Provide the (X, Y) coordinate of the cell's center where the given text is located.  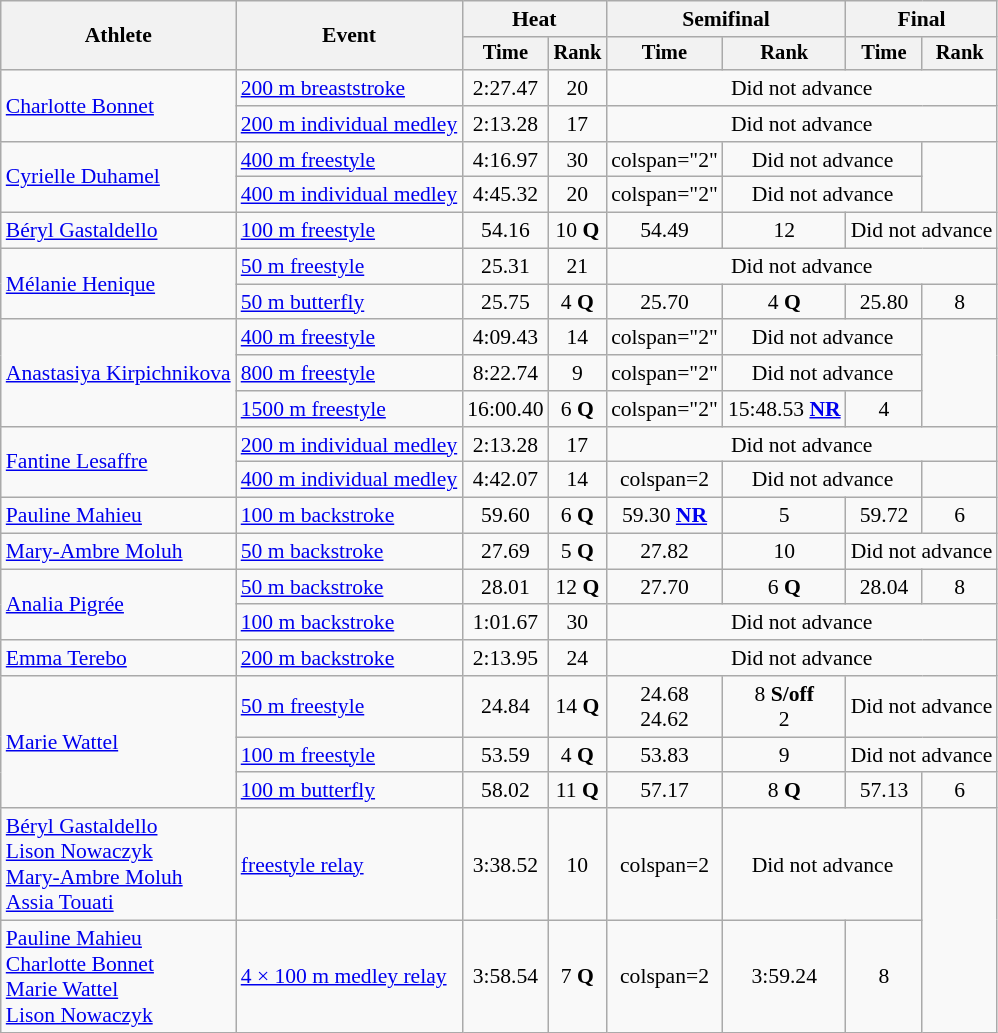
57.13 (884, 791)
200 m backstroke (350, 658)
Analia Pigrée (118, 604)
12 (784, 231)
59.60 (505, 516)
8 Q (784, 791)
12 Q (578, 587)
16:00.40 (505, 409)
11 Q (578, 791)
27.82 (664, 552)
58.02 (505, 791)
Marie Wattel (118, 742)
1:01.67 (505, 623)
Pauline Mahieu Charlotte Bonnet Marie WattelLison Nowaczyk (118, 977)
27.69 (505, 552)
59.30 NR (664, 516)
14 Q (578, 706)
Fantine Lesaffre (118, 462)
2:13.95 (505, 658)
53.83 (664, 755)
1500 m freestyle (350, 409)
800 m freestyle (350, 373)
4:09.43 (505, 338)
2:27.47 (505, 88)
4 (884, 409)
Charlotte Bonnet (118, 106)
24.84 (505, 706)
Event (350, 36)
54.16 (505, 231)
15:48.53 NR (784, 409)
57.17 (664, 791)
7 Q (578, 977)
24.68 24.62 (664, 706)
4 × 100 m medley relay (350, 977)
25.75 (505, 302)
4:42.07 (505, 480)
4:16.97 (505, 160)
59.72 (884, 516)
28.04 (884, 587)
10 Q (578, 231)
27.70 (664, 587)
Heat (534, 19)
Anastasiya Kirpichnikova (118, 374)
8 S/off2 (784, 706)
Pauline Mahieu (118, 516)
8:22.74 (505, 373)
Béryl Gastaldello Lison Nowaczyk Mary-Ambre Moluh Assia Touati (118, 864)
25.70 (664, 302)
Mélanie Henique (118, 284)
21 (578, 267)
25.31 (505, 267)
Semifinal (726, 19)
Cyrielle Duhamel (118, 178)
3:38.52 (505, 864)
5 Q (578, 552)
24 (578, 658)
4:45.32 (505, 195)
freestyle relay (350, 864)
100 m butterfly (350, 791)
25.80 (884, 302)
Béryl Gastaldello (118, 231)
5 (784, 516)
54.49 (664, 231)
50 m butterfly (350, 302)
3:59.24 (784, 977)
Athlete (118, 36)
Emma Terebo (118, 658)
200 m breaststroke (350, 88)
53.59 (505, 755)
Final (922, 19)
3:58.54 (505, 977)
28.01 (505, 587)
Mary-Ambre Moluh (118, 552)
